Return the (x, y) coordinate for the center point of the cell that contains the specified text.  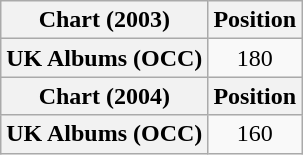
180 (255, 58)
Chart (2003) (104, 20)
160 (255, 134)
Chart (2004) (104, 96)
